Locate the cell with the specified text and output its [X, Y] center coordinate. 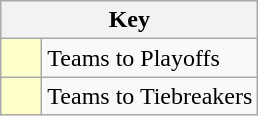
Teams to Playoffs [150, 58]
Teams to Tiebreakers [150, 96]
Key [130, 20]
